Search for the cell housing the specified text and yield its [x, y] center coordinate. 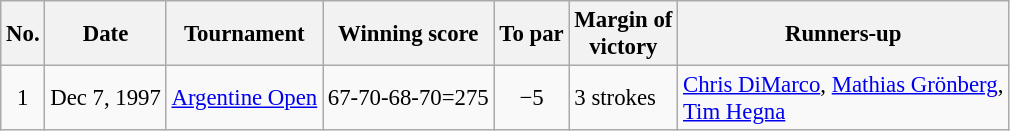
Date [106, 34]
Dec 7, 1997 [106, 98]
Tournament [244, 34]
−5 [532, 98]
No. [23, 34]
Chris DiMarco, Mathias Grönberg, Tim Hegna [844, 98]
Runners-up [844, 34]
67-70-68-70=275 [409, 98]
Argentine Open [244, 98]
Winning score [409, 34]
Margin ofvictory [624, 34]
3 strokes [624, 98]
To par [532, 34]
1 [23, 98]
